Return [X, Y] of the center of cell containing provided text 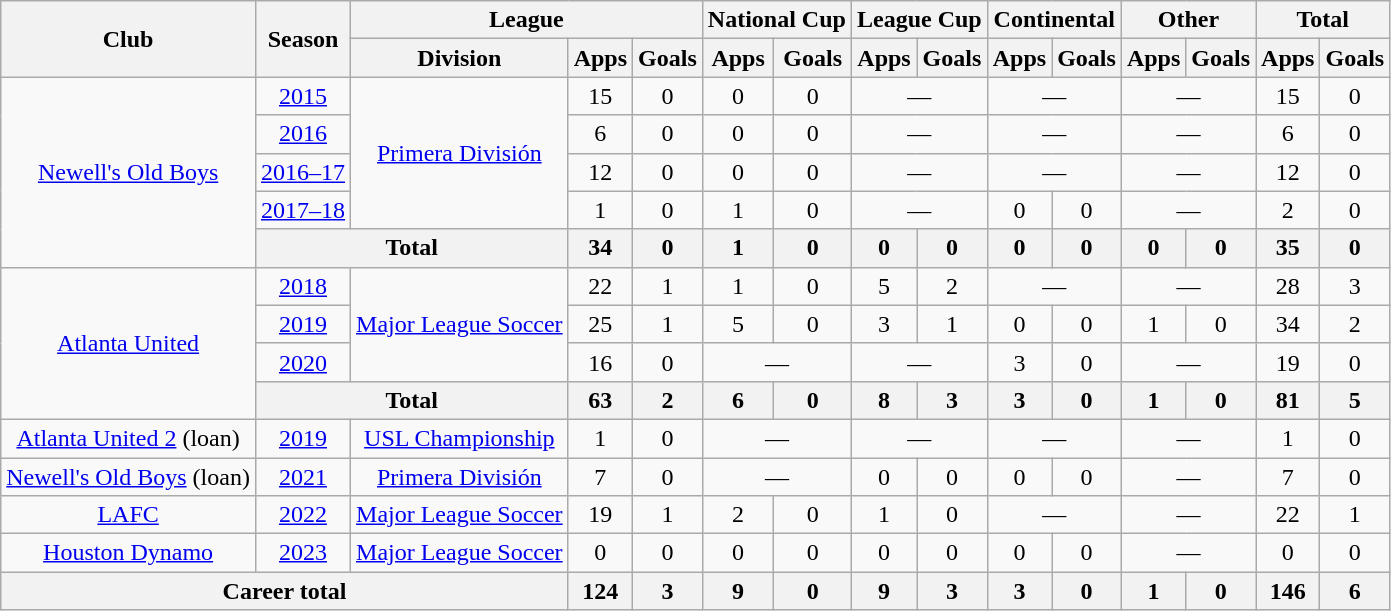
63 [600, 400]
Atlanta United [128, 343]
Atlanta United 2 (loan) [128, 438]
Continental [1054, 20]
8 [884, 400]
35 [1288, 248]
146 [1288, 591]
Division [460, 58]
Season [302, 39]
2016–17 [302, 172]
28 [1288, 286]
Newell's Old Boys (loan) [128, 477]
2023 [302, 553]
124 [600, 591]
Club [128, 39]
2015 [302, 96]
2020 [302, 362]
25 [600, 324]
USL Championship [460, 438]
Newell's Old Boys [128, 172]
Houston Dynamo [128, 553]
Career total [284, 591]
2022 [302, 515]
League [527, 20]
2018 [302, 286]
16 [600, 362]
81 [1288, 400]
League Cup [919, 20]
2021 [302, 477]
2016 [302, 134]
Other [1188, 20]
LAFC [128, 515]
National Cup [776, 20]
2017–18 [302, 210]
